Detect which cell encompasses the target text, then output its [x, y] center coordinate. 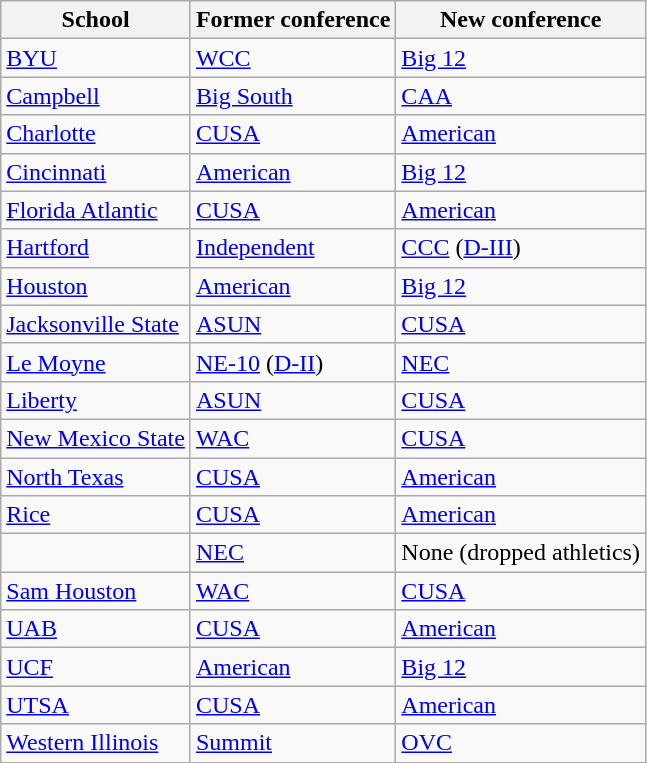
Former conference [292, 20]
Houston [96, 286]
Big South [292, 96]
OVC [521, 743]
Cincinnati [96, 172]
CCC (D-III) [521, 248]
Liberty [96, 400]
North Texas [96, 477]
New Mexico State [96, 438]
NE-10 (D-II) [292, 362]
CAA [521, 96]
Florida Atlantic [96, 210]
Le Moyne [96, 362]
WCC [292, 58]
BYU [96, 58]
Sam Houston [96, 591]
Campbell [96, 96]
UTSA [96, 705]
New conference [521, 20]
School [96, 20]
UAB [96, 629]
UCF [96, 667]
Charlotte [96, 134]
Rice [96, 515]
Western Illinois [96, 743]
Summit [292, 743]
Independent [292, 248]
Hartford [96, 248]
Jacksonville State [96, 324]
None (dropped athletics) [521, 553]
